Pinpoint the cell where the given text exists, returning its [x, y] midpoint coordinate. 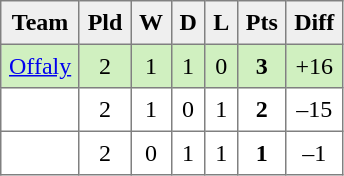
3 [261, 66]
–15 [314, 110]
D [188, 23]
Diff [314, 23]
Offaly [40, 66]
Pts [261, 23]
+16 [314, 66]
L [222, 23]
Pld [104, 23]
–1 [314, 153]
Team [40, 23]
W [151, 23]
